Search for the cell housing the specified text and yield its [x, y] center coordinate. 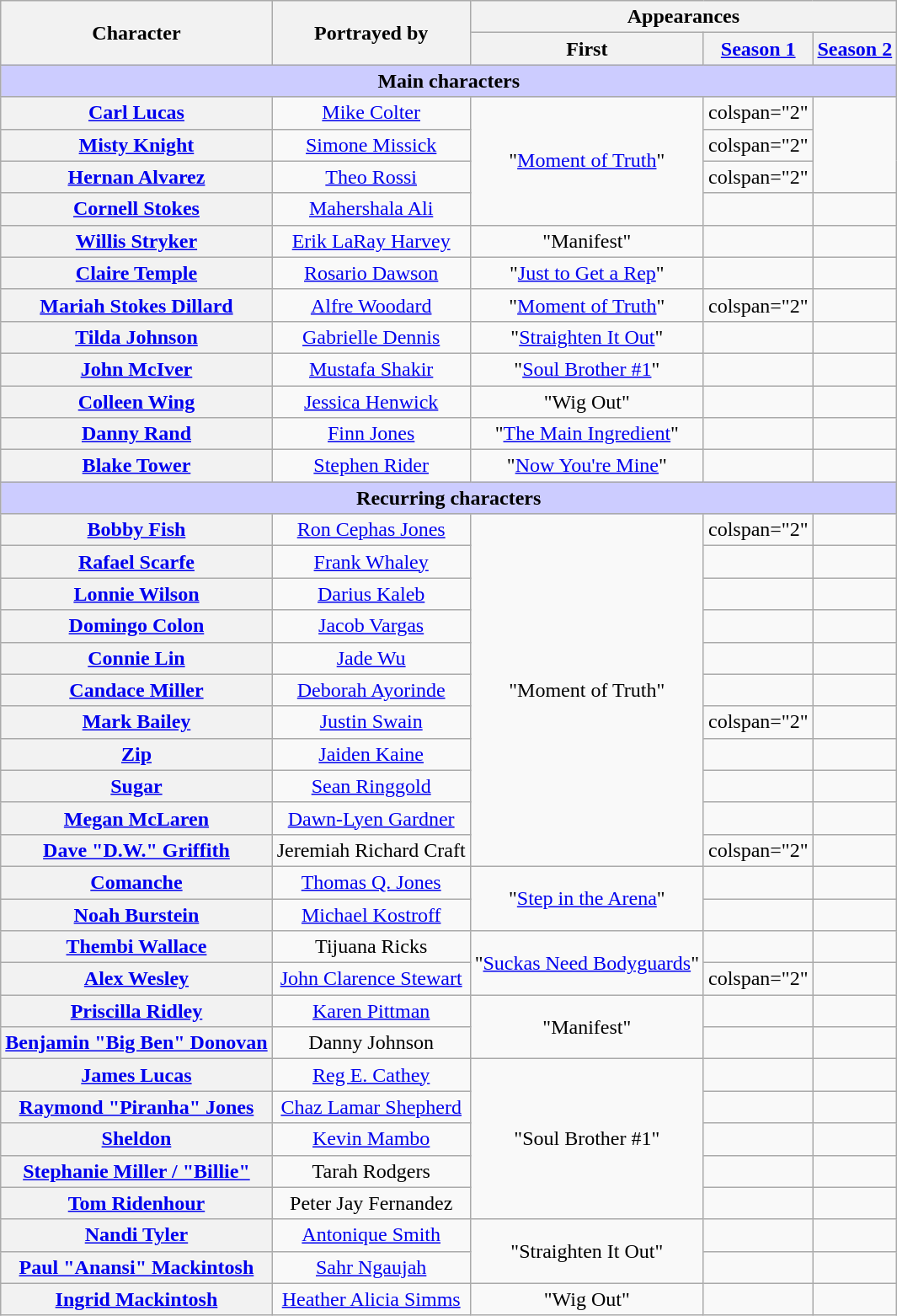
Kevin Mambo [371, 1139]
Candace Miller [136, 690]
Sugar [136, 786]
Simone Missick [371, 145]
Rosario Dawson [371, 273]
Mariah Stokes Dillard [136, 305]
Tilda Johnson [136, 337]
"The Main Ingredient" [586, 434]
John McIver [136, 369]
Heather Alicia Simms [371, 1299]
Hernan Alvarez [136, 177]
Tom Ridenhour [136, 1203]
Erik LaRay Harvey [371, 241]
John Clarence Stewart [371, 979]
Antonique Smith [371, 1235]
"Step in the Arena" [586, 898]
Main characters [449, 81]
Portrayed by [371, 33]
Mike Colter [371, 113]
Blake Tower [136, 466]
Domingo Colon [136, 626]
Noah Burstein [136, 914]
Frank Whaley [371, 562]
Benjamin "Big Ben" Donovan [136, 1043]
Mahershala Ali [371, 209]
Sean Ringgold [371, 786]
Danny Rand [136, 434]
Chaz Lamar Shepherd [371, 1107]
Willis Stryker [136, 241]
Ron Cephas Jones [371, 530]
Tijuana Ricks [371, 947]
Thomas Q. Jones [371, 882]
Ingrid Mackintosh [136, 1299]
Jeremiah Richard Craft [371, 850]
Season 1 [758, 49]
Darius Kaleb [371, 594]
Nandi Tyler [136, 1235]
Reg E. Cathey [371, 1075]
Sahr Ngaujah [371, 1267]
Jessica Henwick [371, 402]
"Now You're Mine" [586, 466]
Recurring characters [449, 498]
Lonnie Wilson [136, 594]
Stephen Rider [371, 466]
Stephanie Miller / "Billie" [136, 1171]
Dawn-Lyen Gardner [371, 818]
Michael Kostroff [371, 914]
Megan McLaren [136, 818]
Gabrielle Dennis [371, 337]
"Just to Get a Rep" [586, 273]
Appearances [684, 17]
Alfre Woodard [371, 305]
Priscilla Ridley [136, 1011]
Finn Jones [371, 434]
"Suckas Need Bodyguards" [586, 963]
Danny Johnson [371, 1043]
Connie Lin [136, 658]
Character [136, 33]
Paul "Anansi" Mackintosh [136, 1267]
Comanche [136, 882]
Misty Knight [136, 145]
Cornell Stokes [136, 209]
Theo Rossi [371, 177]
Jacob Vargas [371, 626]
Deborah Ayorinde [371, 690]
Peter Jay Fernandez [371, 1203]
First [586, 49]
Thembi Wallace [136, 947]
Karen Pittman [371, 1011]
Jaiden Kaine [371, 754]
Rafael Scarfe [136, 562]
Colleen Wing [136, 402]
Sheldon [136, 1139]
Tarah Rodgers [371, 1171]
Mustafa Shakir [371, 369]
Claire Temple [136, 273]
Carl Lucas [136, 113]
Season 2 [855, 49]
James Lucas [136, 1075]
Zip [136, 754]
Mark Bailey [136, 722]
Dave "D.W." Griffith [136, 850]
Jade Wu [371, 658]
Justin Swain [371, 722]
Raymond "Piranha" Jones [136, 1107]
Alex Wesley [136, 979]
Bobby Fish [136, 530]
